Determine the [X, Y] coordinate at the center of the cell enclosing the given text.  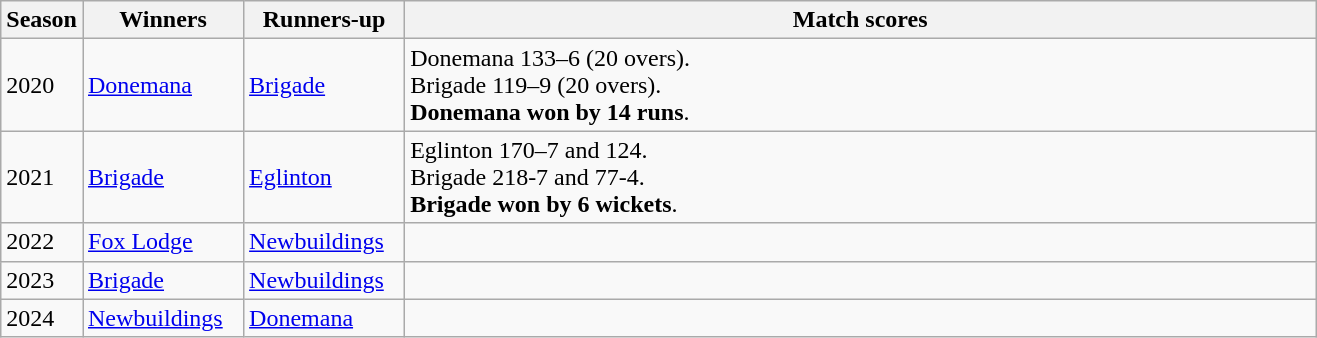
Eglinton 170–7 and 124.Brigade 218-7 and 77-4.Brigade won by 6 wickets. [860, 177]
Fox Lodge [162, 242]
2020 [42, 85]
Match scores [860, 20]
2023 [42, 280]
Eglinton [324, 177]
Donemana 133–6 (20 overs).Brigade 119–9 (20 overs).Donemana won by 14 runs. [860, 85]
Runners-up [324, 20]
2022 [42, 242]
Winners [162, 20]
2024 [42, 318]
2021 [42, 177]
Season [42, 20]
